Pinpoint the cell where the given text exists, returning its (x, y) midpoint coordinate. 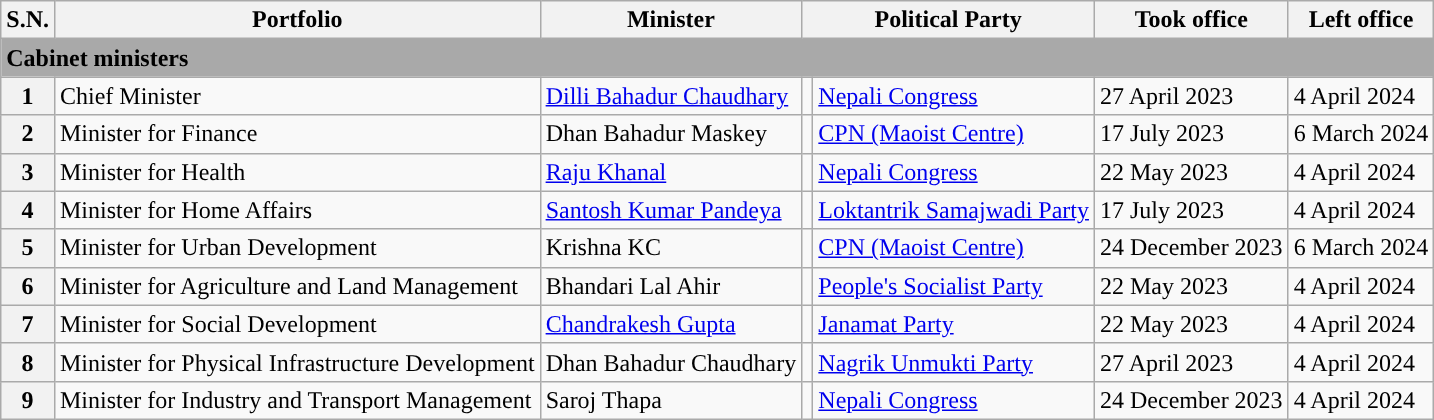
Took office (1191, 20)
Left office (1361, 20)
Political Party (948, 20)
3 (28, 172)
9 (28, 400)
Minister for Social Development (297, 324)
Minister for Agriculture and Land Management (297, 286)
Saroj Thapa (671, 400)
Minister for Finance (297, 134)
Loktantrik Samajwadi Party (954, 210)
Dilli Bahadur Chaudhary (671, 96)
7 (28, 324)
People's Socialist Party (954, 286)
Chief Minister (297, 96)
Janamat Party (954, 324)
Santosh Kumar Pandeya (671, 210)
Minister for Home Affairs (297, 210)
Minister for Urban Development (297, 248)
Dhan Bahadur Chaudhary (671, 362)
6 (28, 286)
2 (28, 134)
Nagrik Unmukti Party (954, 362)
Cabinet ministers (718, 58)
Portfolio (297, 20)
Bhandari Lal Ahir (671, 286)
Minister for Physical Infrastructure Development (297, 362)
Minister for Health (297, 172)
Krishna KC (671, 248)
S.N. (28, 20)
5 (28, 248)
1 (28, 96)
4 (28, 210)
Chandrakesh Gupta (671, 324)
8 (28, 362)
Raju Khanal (671, 172)
Minister (671, 20)
Dhan Bahadur Maskey (671, 134)
Minister for Industry and Transport Management (297, 400)
